Capture the cell that displays the provided text and extract its (X, Y) central coordinate. 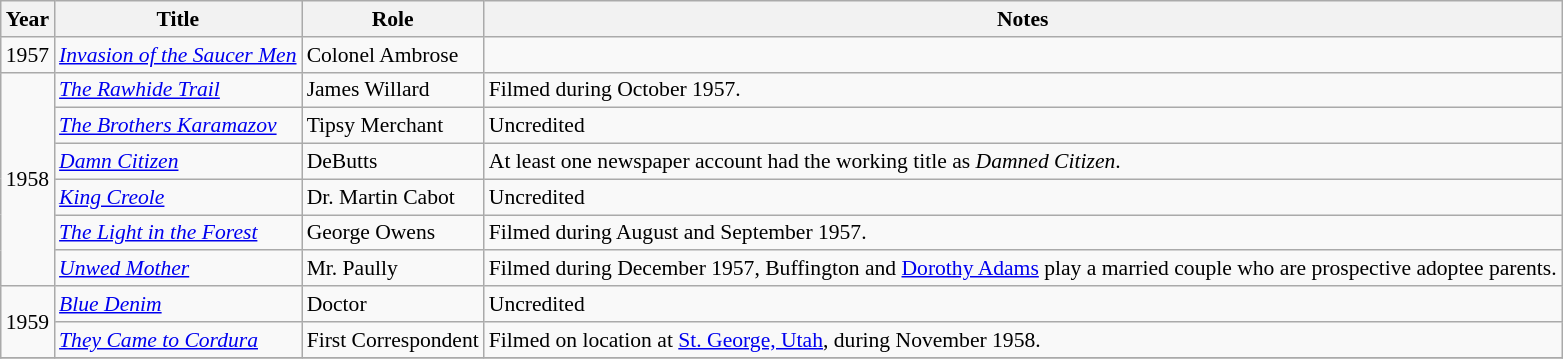
Tipsy Merchant (393, 126)
Notes (1023, 19)
1959 (28, 322)
Dr. Martin Cabot (393, 197)
Filmed during December 1957, Buffington and Dorothy Adams play a married couple who are prospective adoptee parents. (1023, 269)
DeButts (393, 162)
The Rawhide Trail (178, 90)
The Light in the Forest (178, 233)
Title (178, 19)
Blue Denim (178, 304)
Damn Citizen (178, 162)
James Willard (393, 90)
Year (28, 19)
They Came to Cordura (178, 340)
King Creole (178, 197)
Filmed during August and September 1957. (1023, 233)
Doctor (393, 304)
At least one newspaper account had the working title as Damned Citizen. (1023, 162)
Filmed during October 1957. (1023, 90)
The Brothers Karamazov (178, 126)
George Owens (393, 233)
Filmed on location at St. George, Utah, during November 1958. (1023, 340)
Role (393, 19)
1957 (28, 55)
Invasion of the Saucer Men (178, 55)
1958 (28, 179)
First Correspondent (393, 340)
Unwed Mother (178, 269)
Mr. Paully (393, 269)
Colonel Ambrose (393, 55)
